Scan for the cell matching the given text and deliver its [x, y] coordinate at center. 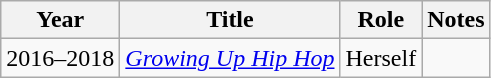
2016–2018 [60, 58]
Notes [456, 20]
Title [230, 20]
Role [381, 20]
Year [60, 20]
Herself [381, 58]
Growing Up Hip Hop [230, 58]
